Output the [X, Y] coordinate of the center of the cell containing the given text.  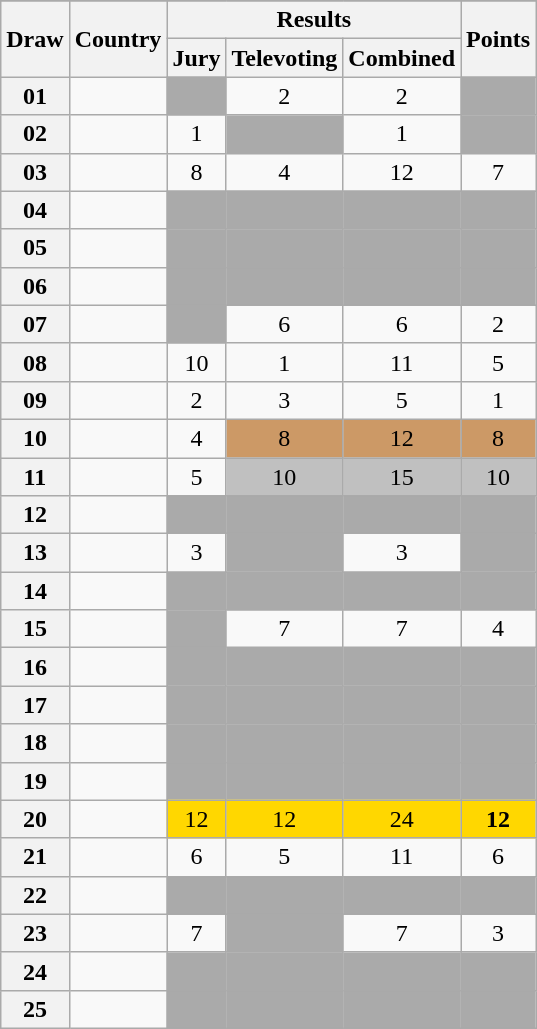
13 [35, 553]
19 [35, 781]
03 [35, 172]
02 [35, 134]
05 [35, 248]
09 [35, 400]
07 [35, 324]
01 [35, 96]
23 [35, 933]
14 [35, 591]
Country [118, 39]
Results [314, 20]
20 [35, 819]
18 [35, 743]
Points [498, 39]
21 [35, 857]
08 [35, 362]
16 [35, 667]
22 [35, 895]
Jury [196, 58]
25 [35, 1009]
06 [35, 286]
Televoting [284, 58]
17 [35, 705]
Draw [35, 39]
04 [35, 210]
Combined [402, 58]
